Provide the (x, y) coordinate of the cell's center where the given text is located.  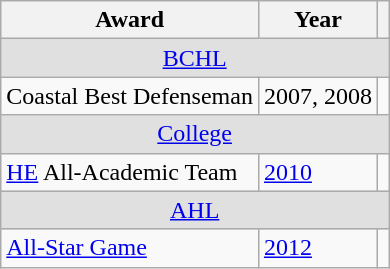
AHL (195, 210)
HE All-Academic Team (130, 172)
Coastal Best Defenseman (130, 96)
College (195, 134)
All-Star Game (130, 248)
2012 (318, 248)
Year (318, 20)
2007, 2008 (318, 96)
BCHL (195, 58)
Award (130, 20)
2010 (318, 172)
